Output the (X, Y) coordinate of the center of the cell containing the given text.  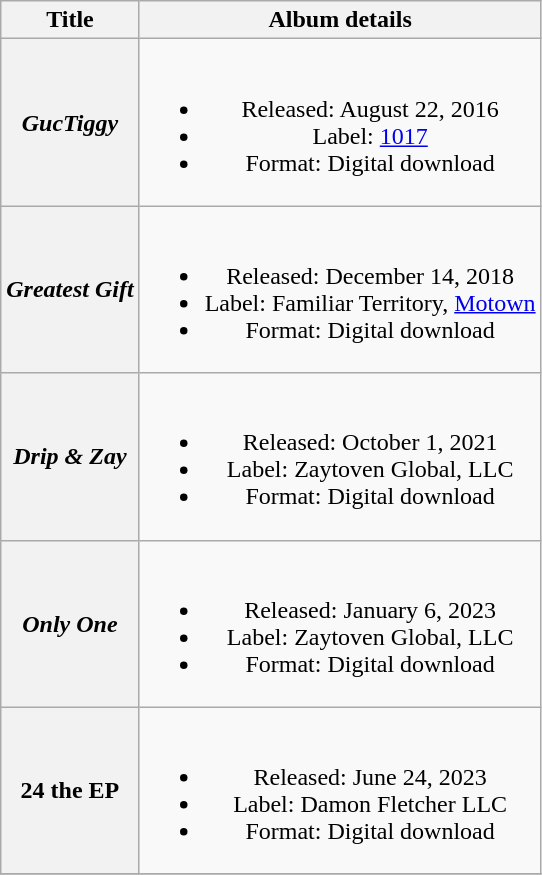
Released: June 24, 2023Label: Damon Fletcher LLCFormat: Digital download (340, 790)
Album details (340, 20)
Greatest Gift (70, 290)
Released: December 14, 2018Label: Familiar Territory, MotownFormat: Digital download (340, 290)
Drip & Zay (70, 456)
Released: October 1, 2021Label: Zaytoven Global, LLCFormat: Digital download (340, 456)
Title (70, 20)
Released: January 6, 2023Label: Zaytoven Global, LLCFormat: Digital download (340, 624)
Released: August 22, 2016Label: 1017Format: Digital download (340, 122)
Only One (70, 624)
GucTiggy (70, 122)
24 the EP (70, 790)
